Search for the cell housing the specified text and yield its (x, y) center coordinate. 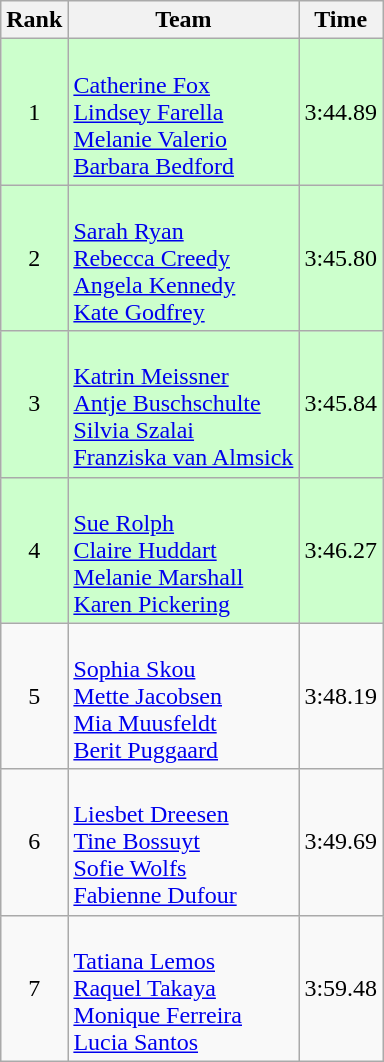
Liesbet DreesenTine BossuytSofie WolfsFabienne Dufour (184, 842)
3 (34, 404)
Team (184, 20)
Sophia SkouMette JacobsenMia MuusfeldtBerit Puggaard (184, 696)
2 (34, 258)
3:45.84 (341, 404)
Rank (34, 20)
4 (34, 550)
1 (34, 112)
Sue RolphClaire HuddartMelanie MarshallKaren Pickering (184, 550)
3:46.27 (341, 550)
Sarah RyanRebecca CreedyAngela KennedyKate Godfrey (184, 258)
Time (341, 20)
3:45.80 (341, 258)
7 (34, 988)
Tatiana LemosRaquel TakayaMonique FerreiraLucia Santos (184, 988)
3:49.69 (341, 842)
3:48.19 (341, 696)
Katrin MeissnerAntje BuschschulteSilvia SzalaiFranziska van Almsick (184, 404)
Catherine FoxLindsey FarellaMelanie ValerioBarbara Bedford (184, 112)
3:44.89 (341, 112)
5 (34, 696)
6 (34, 842)
3:59.48 (341, 988)
